Determine the (X, Y) coordinate at the center of the cell enclosing the given text.  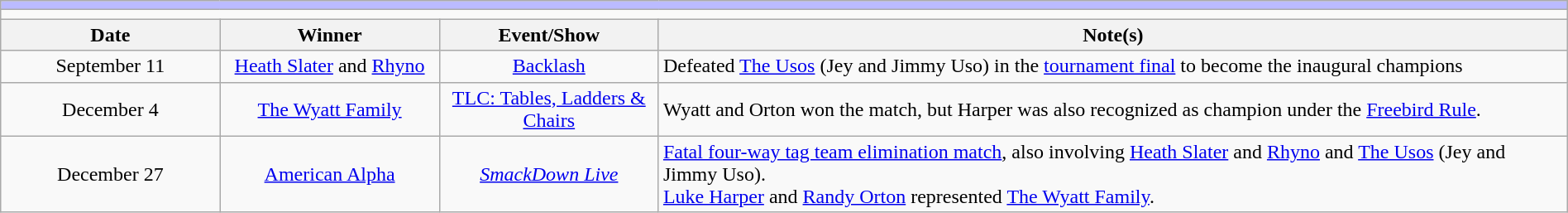
Heath Slater and Rhyno (329, 66)
Backlash (549, 66)
Defeated The Usos (Jey and Jimmy Uso) in the tournament final to become the inaugural champions (1113, 66)
September 11 (111, 66)
Date (111, 35)
December 27 (111, 174)
December 4 (111, 109)
The Wyatt Family (329, 109)
Event/Show (549, 35)
SmackDown Live (549, 174)
Note(s) (1113, 35)
Wyatt and Orton won the match, but Harper was also recognized as champion under the Freebird Rule. (1113, 109)
Winner (329, 35)
TLC: Tables, Ladders & Chairs (549, 109)
American Alpha (329, 174)
